Determine the [x, y] coordinate at the center of the cell enclosing the given text.  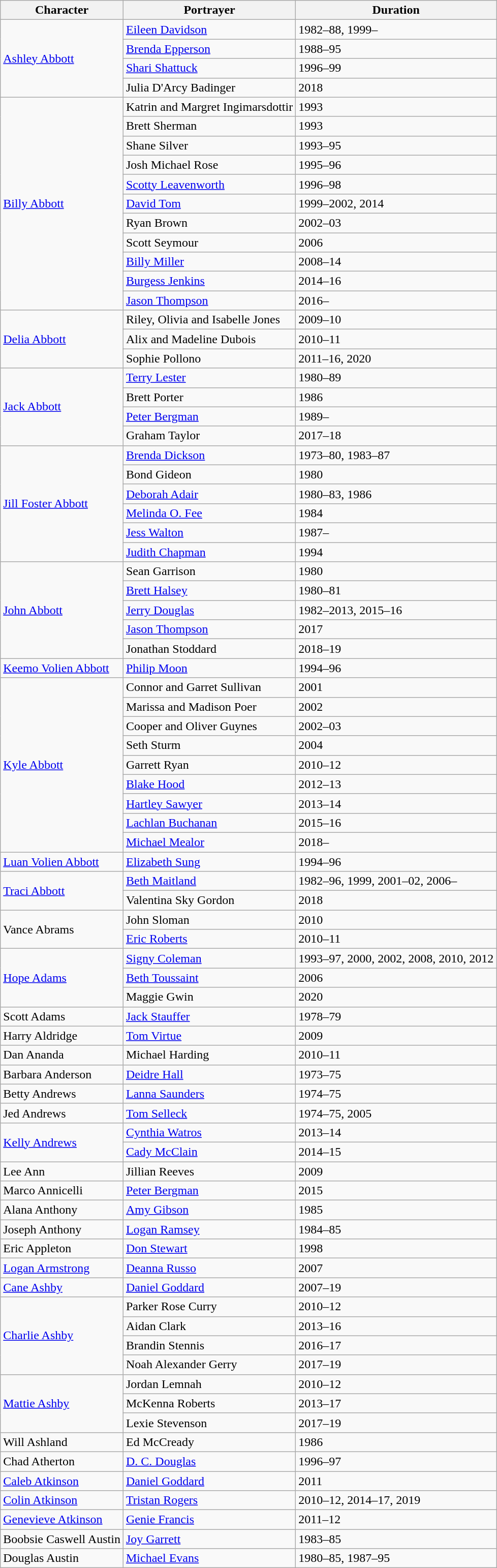
Marco Annicelli [62, 1191]
Seth Sturm [209, 745]
John Sloman [209, 920]
Jill Foster Abbott [62, 503]
Beth Maitland [209, 881]
1996–97 [396, 1461]
2009–10 [396, 320]
Brett Halsey [209, 591]
D. C. Douglas [209, 1461]
Brett Sherman [209, 126]
Colin Atkinson [62, 1500]
Brett Porter [209, 397]
Billy Abbott [62, 203]
Julia D'Arcy Badinger [209, 87]
McKenna Roberts [209, 1403]
Shane Silver [209, 145]
Genie Francis [209, 1520]
Deborah Adair [209, 494]
Philip Moon [209, 668]
Amy Gibson [209, 1210]
Jed Andrews [62, 1113]
Jordan Lemnah [209, 1384]
2013–17 [396, 1403]
2008–14 [396, 262]
Duration [396, 10]
Michael Evans [209, 1558]
2016– [396, 300]
2011 [396, 1481]
1974–75, 2005 [396, 1113]
Josh Michael Rose [209, 165]
2013–16 [396, 1326]
1998 [396, 1249]
Beth Toussaint [209, 978]
Michael Harding [209, 1055]
1978–79 [396, 1016]
1993–95 [396, 145]
1988–95 [396, 49]
Barbara Anderson [62, 1074]
1996–99 [396, 68]
Brenda Epperson [209, 49]
Will Ashland [62, 1442]
1984 [396, 513]
Chad Atherton [62, 1461]
Dan Ananda [62, 1055]
2017–18 [396, 436]
Deanna Russo [209, 1268]
Connor and Garret Sullivan [209, 687]
1983–85 [396, 1539]
Graham Taylor [209, 436]
Eric Appleton [62, 1249]
1999–2002, 2014 [396, 203]
Ryan Brown [209, 223]
2018–19 [396, 649]
Ed McCready [209, 1442]
2012–13 [396, 784]
Cynthia Watros [209, 1132]
1973–75 [396, 1074]
Scotty Leavenworth [209, 184]
Caleb Atkinson [62, 1481]
1984–85 [396, 1229]
Riley, Olivia and Isabelle Jones [209, 320]
1989– [396, 416]
Traci Abbott [62, 891]
Douglas Austin [62, 1558]
Maggie Gwin [209, 997]
1973–80, 1983–87 [396, 455]
2017 [396, 629]
2010–12, 2014–17, 2019 [396, 1500]
Lee Ann [62, 1171]
Don Stewart [209, 1249]
1995–96 [396, 165]
Logan Armstrong [62, 1268]
Keemo Volien Abbott [62, 668]
Melinda O. Fee [209, 513]
David Tom [209, 203]
Betty Andrews [62, 1094]
Aidan Clark [209, 1326]
Charlie Ashby [62, 1336]
Elizabeth Sung [209, 862]
Garrett Ryan [209, 765]
2001 [396, 687]
Ashley Abbott [62, 58]
Billy Miller [209, 262]
John Abbott [62, 610]
Cady McClain [209, 1152]
Jack Abbott [62, 407]
Lanna Saunders [209, 1094]
1974–75 [396, 1094]
Sean Garrison [209, 571]
Kelly Andrews [62, 1142]
2007–19 [396, 1287]
1994 [396, 552]
1980–89 [396, 378]
2010 [396, 920]
1987– [396, 532]
1985 [396, 1210]
Vance Abrams [62, 929]
Katrin and Margret Ingimarsdottir [209, 107]
2011–16, 2020 [396, 358]
Tom Selleck [209, 1113]
1982–96, 1999, 2001–02, 2006– [396, 881]
Tom Virtue [209, 1036]
Scott Adams [62, 1016]
1996–98 [396, 184]
Cane Ashby [62, 1287]
Jerry Douglas [209, 610]
2002 [396, 707]
Hartley Sawyer [209, 803]
Brenda Dickson [209, 455]
Kyle Abbott [62, 765]
Brandin Stennis [209, 1345]
1982–2013, 2015–16 [396, 610]
2007 [396, 1268]
Mattie Ashby [62, 1403]
2014–16 [396, 281]
Lexie Stevenson [209, 1423]
2004 [396, 745]
Michael Mealor [209, 842]
Alana Anthony [62, 1210]
Deidre Hall [209, 1074]
Jillian Reeves [209, 1171]
2014–15 [396, 1152]
Eileen Davidson [209, 29]
Signy Coleman [209, 958]
Jonathan Stoddard [209, 649]
2015 [396, 1191]
2016–17 [396, 1345]
Tristan Rogers [209, 1500]
1993–97, 2000, 2002, 2008, 2010, 2012 [396, 958]
Harry Aldridge [62, 1036]
Jess Walton [209, 532]
Marissa and Madison Poer [209, 707]
Bond Gideon [209, 474]
Hope Adams [62, 978]
Logan Ramsey [209, 1229]
2015–16 [396, 823]
2020 [396, 997]
Alix and Madeline Dubois [209, 339]
Portrayer [209, 10]
Sophie Pollono [209, 358]
Shari Shattuck [209, 68]
1982–88, 1999– [396, 29]
Luan Volien Abbott [62, 862]
1980–81 [396, 591]
Blake Hood [209, 784]
Delia Abbott [62, 339]
1980–83, 1986 [396, 494]
Noah Alexander Gerry [209, 1365]
Character [62, 10]
Joseph Anthony [62, 1229]
1980–85, 1987–95 [396, 1558]
2018– [396, 842]
Jack Stauffer [209, 1016]
Burgess Jenkins [209, 281]
Scott Seymour [209, 243]
Boobsie Caswell Austin [62, 1539]
Joy Garrett [209, 1539]
Cooper and Oliver Guynes [209, 726]
Terry Lester [209, 378]
Valentina Sky Gordon [209, 900]
Lachlan Buchanan [209, 823]
2011–12 [396, 1520]
Judith Chapman [209, 552]
Parker Rose Curry [209, 1307]
Eric Roberts [209, 939]
Genevieve Atkinson [62, 1520]
